Identify which cell holds the provided text, then report its [x, y] central coordinate. 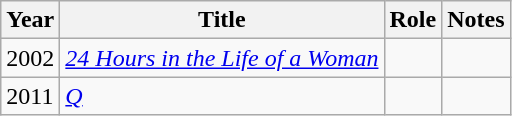
2011 [30, 96]
Title [222, 20]
Notes [476, 20]
Role [413, 20]
Q [222, 96]
2002 [30, 58]
Year [30, 20]
24 Hours in the Life of a Woman [222, 58]
